Extract the [x, y] coordinate from the center of the cell holding the provided text.  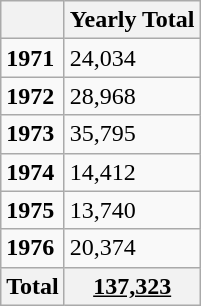
14,412 [132, 172]
1974 [33, 172]
1976 [33, 248]
13,740 [132, 210]
137,323 [132, 286]
1971 [33, 58]
1975 [33, 210]
1972 [33, 96]
20,374 [132, 248]
Total [33, 286]
1973 [33, 134]
24,034 [132, 58]
35,795 [132, 134]
Yearly Total [132, 20]
28,968 [132, 96]
